Return the (X, Y) coordinate for the center point of the cell that contains the specified text.  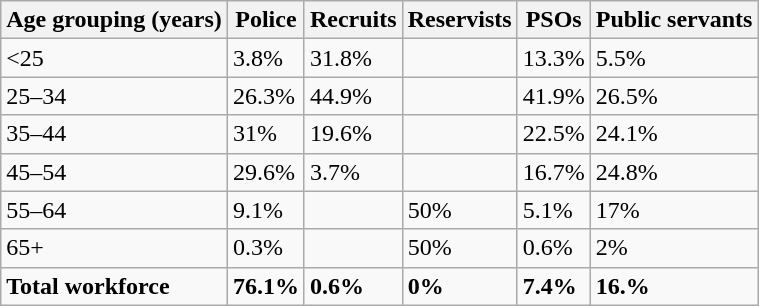
31.8% (353, 58)
Recruits (353, 20)
17% (674, 210)
2% (674, 248)
44.9% (353, 96)
65+ (114, 248)
<25 (114, 58)
Total workforce (114, 286)
Public servants (674, 20)
76.1% (266, 286)
41.9% (554, 96)
35–44 (114, 134)
26.3% (266, 96)
0% (460, 286)
3.8% (266, 58)
7.4% (554, 286)
24.8% (674, 172)
5.1% (554, 210)
5.5% (674, 58)
25–34 (114, 96)
16.7% (554, 172)
24.1% (674, 134)
31% (266, 134)
13.3% (554, 58)
29.6% (266, 172)
Police (266, 20)
3.7% (353, 172)
0.3% (266, 248)
19.6% (353, 134)
22.5% (554, 134)
9.1% (266, 210)
26.5% (674, 96)
Reservists (460, 20)
PSOs (554, 20)
16.% (674, 286)
Age grouping (years) (114, 20)
45–54 (114, 172)
55–64 (114, 210)
